Capture the cell that displays the provided text and extract its (X, Y) central coordinate. 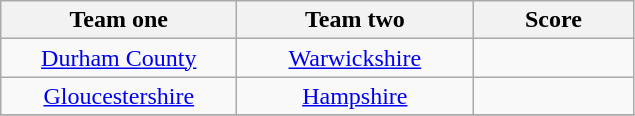
Durham County (119, 58)
Team two (355, 20)
Warwickshire (355, 58)
Score (554, 20)
Team one (119, 20)
Hampshire (355, 96)
Gloucestershire (119, 96)
